Search for the cell housing the specified text and yield its (X, Y) center coordinate. 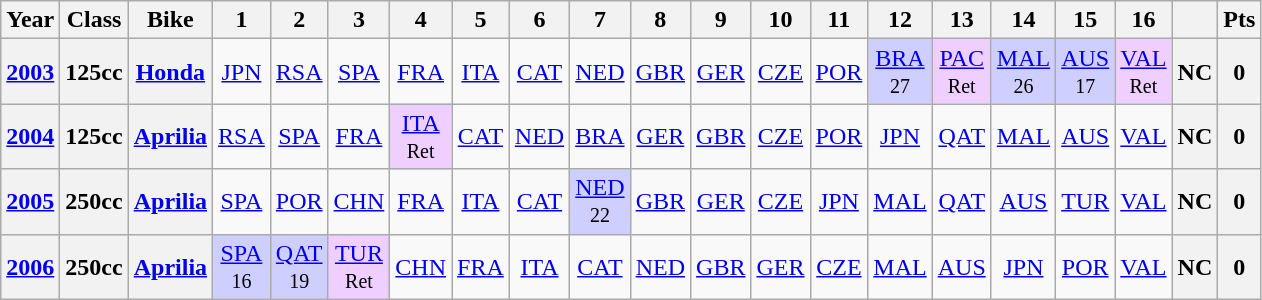
1 (242, 20)
VAL Ret (1144, 72)
2004 (30, 136)
PAC Ret (962, 72)
14 (1023, 20)
AUS 17 (1086, 72)
TURRet (359, 266)
Honda (170, 72)
2003 (30, 72)
Class (94, 20)
Bike (170, 20)
13 (962, 20)
4 (421, 20)
QAT19 (299, 266)
BRA (600, 136)
5 (481, 20)
BRA27 (900, 72)
Year (30, 20)
2005 (30, 202)
SPA16 (242, 266)
10 (780, 20)
7 (600, 20)
8 (660, 20)
15 (1086, 20)
2006 (30, 266)
12 (900, 20)
6 (539, 20)
2 (299, 20)
11 (839, 20)
9 (721, 20)
ITA Ret (421, 136)
3 (359, 20)
NED 22 (600, 202)
TUR (1086, 202)
16 (1144, 20)
MAL 26 (1023, 72)
Pts (1240, 20)
